Locate the cell with the specified text and output its [X, Y] center coordinate. 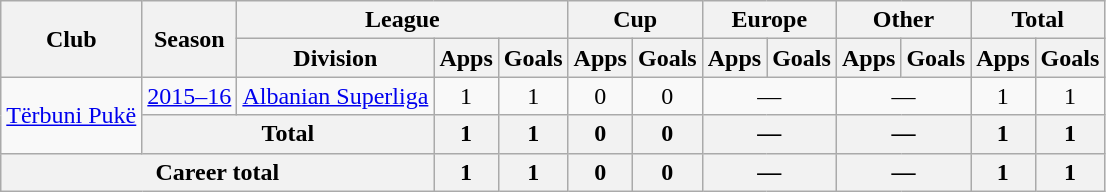
Club [72, 39]
Season [190, 39]
Career total [218, 172]
League [402, 20]
Tërbuni Pukë [72, 115]
Cup [635, 20]
2015–16 [190, 96]
Other [903, 20]
Division [336, 58]
Albanian Superliga [336, 96]
Europe [769, 20]
